Locate the cell with the specified text and output its [x, y] center coordinate. 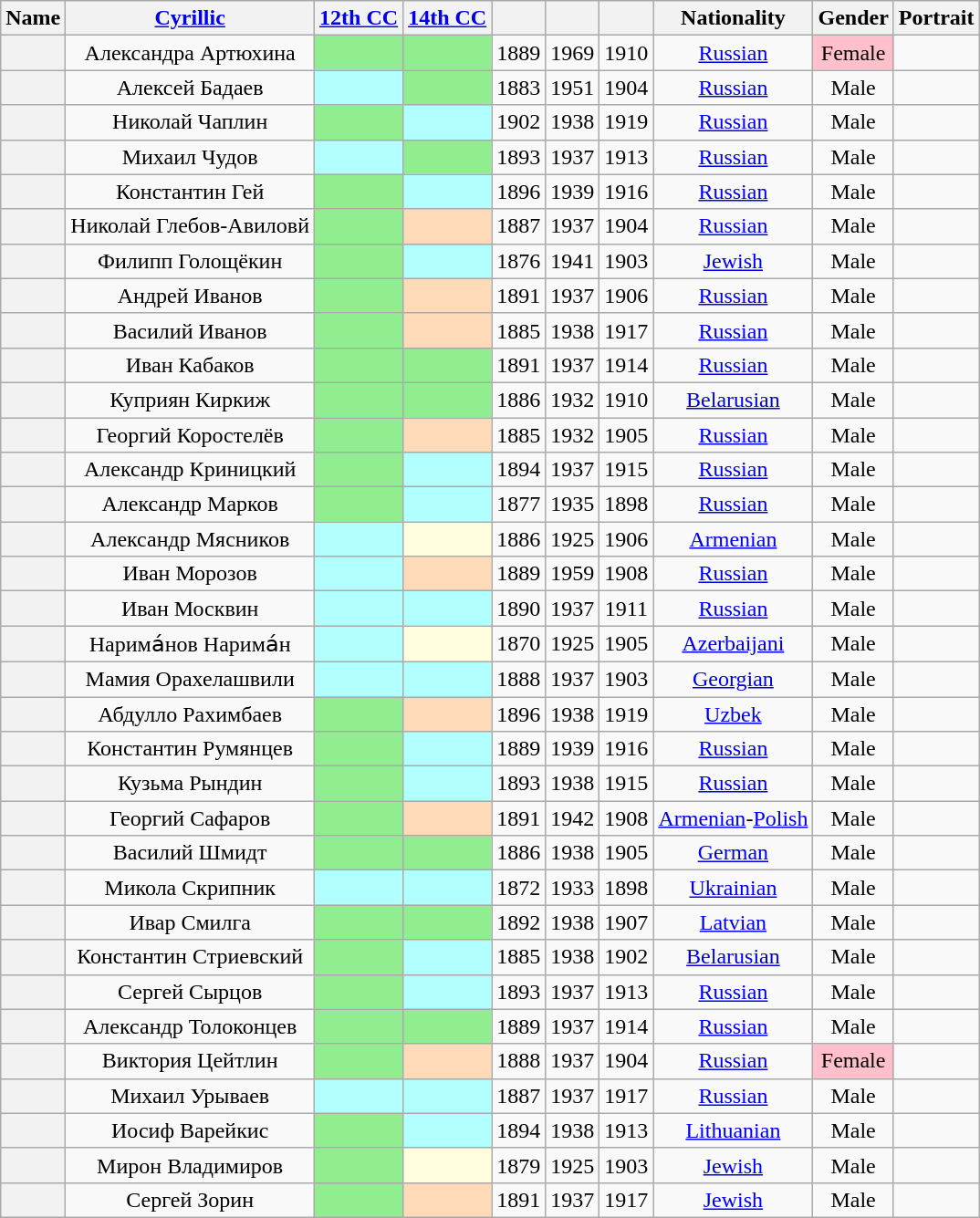
Ивар Смилга [190, 922]
1870 [518, 644]
Armenian [734, 539]
1941 [573, 261]
1969 [573, 53]
Александра Артюхина [190, 53]
Константин Румянцев [190, 749]
Александр Криницкий [190, 470]
1911 [626, 609]
Сергей Сырцов [190, 992]
Александр Марков [190, 505]
Azerbaijani [734, 644]
12th CC [360, 18]
Кузьма Рындин [190, 784]
Александр Толоконцев [190, 1026]
Василий Шмидт [190, 853]
1942 [573, 818]
1933 [573, 888]
Константин Гей [190, 192]
Николай Чаплин [190, 122]
1892 [518, 922]
Georgian [734, 679]
1876 [518, 261]
Николай Глебов-Авиловй [190, 226]
Нарима́нов Нарима́н [190, 644]
Мирон Владимиров [190, 1165]
Иосиф Варейкис [190, 1130]
Cyrillic [190, 18]
Георгий Коростелёв [190, 435]
1883 [518, 88]
Виктория Цейтлин [190, 1061]
Сергей Зорин [190, 1200]
Gender [853, 18]
Филипп Голощёкин [190, 261]
Armenian-Polish [734, 818]
1951 [573, 88]
Георгий Сафаров [190, 818]
1877 [518, 505]
14th CC [447, 18]
Мамия Орахелашвили [190, 679]
Микола Скрипник [190, 888]
German [734, 853]
Иван Кабаков [190, 365]
Михаил Урываев [190, 1096]
Latvian [734, 922]
1879 [518, 1165]
Константин Стриевский [190, 957]
Ukrainian [734, 888]
Абдулло Рахимбаев [190, 714]
Portrait [936, 18]
1907 [626, 922]
1890 [518, 609]
Михаил Чудов [190, 157]
Куприян Киркиж [190, 400]
Василий Иванов [190, 330]
Алексей Бадаев [190, 88]
1872 [518, 888]
Lithuanian [734, 1130]
Иван Москвин [190, 609]
Uzbek [734, 714]
Иван Морозов [190, 574]
1935 [573, 505]
Андрей Иванов [190, 296]
Nationality [734, 18]
Name [33, 18]
1959 [573, 574]
Александр Мясников [190, 539]
